Extract the [X, Y] coordinate from the center of the cell holding the provided text.  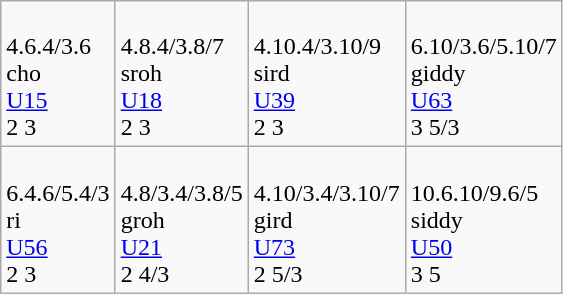
4.8.4/3.8/7srohU182 3 [182, 74]
4.10.4/3.10/9sirdU392 3 [326, 74]
4.8/3.4/3.8/5grohU212 4/3 [182, 220]
4.6.4/3.6choU152 3 [58, 74]
6.4.6/5.4/3riU562 3 [58, 220]
4.10/3.4/3.10/7girdU732 5/3 [326, 220]
6.10/3.6/5.10/7giddyU633 5/3 [484, 74]
10.6.10/9.6/5siddyU503 5 [484, 220]
